Pinpoint the cell where the given text exists, returning its (x, y) midpoint coordinate. 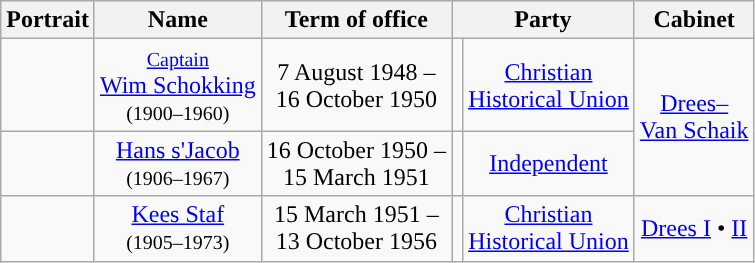
Drees–Van Schaik (694, 118)
Term of office (356, 20)
Cabinet (694, 20)
15 March 1951 – 13 October 1956 (356, 228)
Portrait (48, 20)
7 August 1948 – 16 October 1950 (356, 85)
Name (178, 20)
16 October 1950 – 15 March 1951 (356, 164)
Independent (549, 164)
Kees Staf (1905–1973) (178, 228)
Party (544, 20)
Hans s'Jacob (1906–1967) (178, 164)
Drees I • II (694, 228)
Captain Wim Schokking (1900–1960) (178, 85)
